Identify which cell holds the provided text, then report its [x, y] central coordinate. 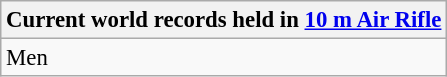
Men [224, 58]
Current world records held in 10 m Air Rifle [224, 20]
